Determine the [X, Y] coordinate at the center of the cell enclosing the given text.  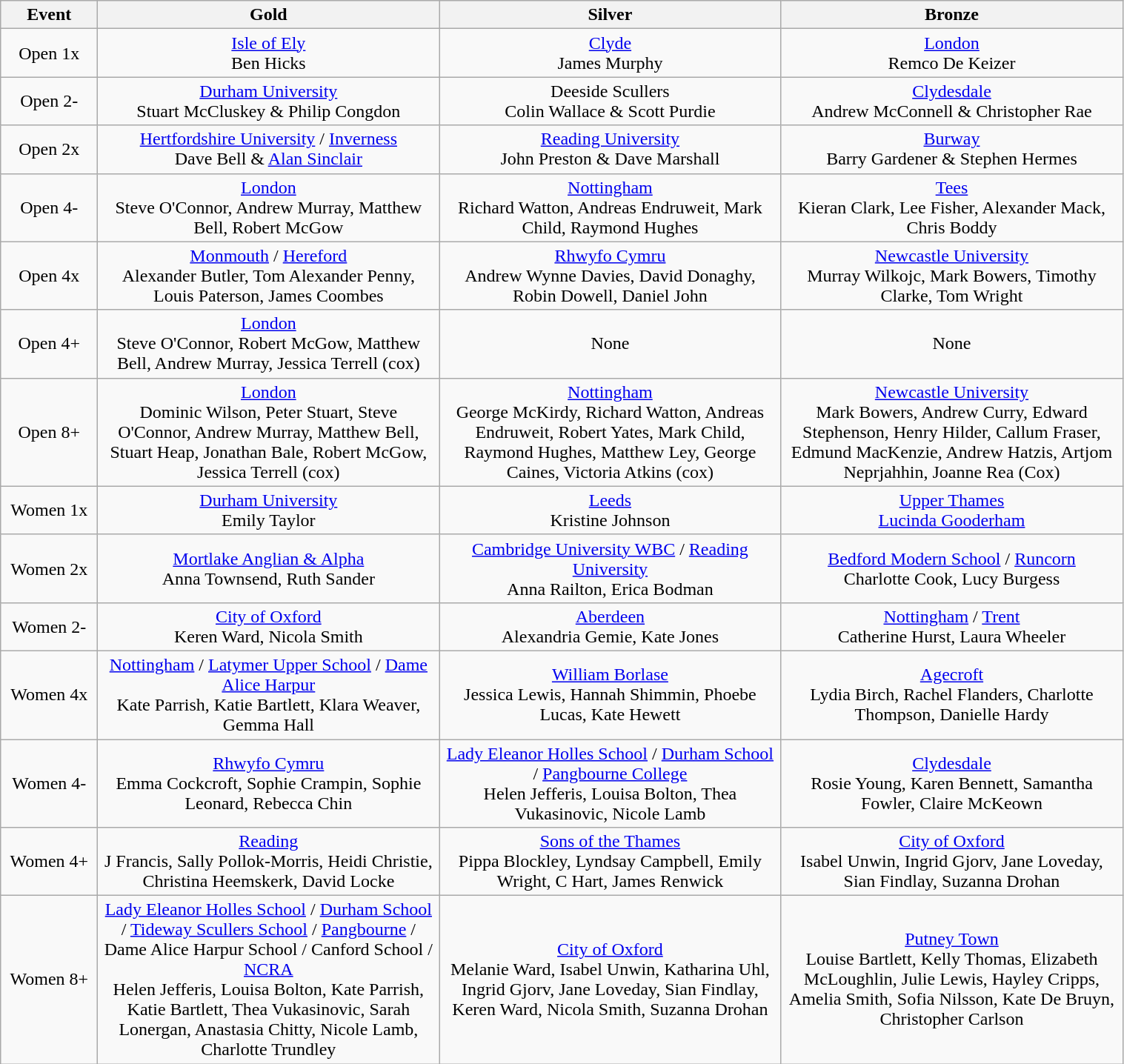
Nottingham Richard Watton, Andreas Endruweit, Mark Child, Raymond Hughes [611, 207]
Open 2- [49, 101]
Deeside Scullers Colin Wallace & Scott Purdie [611, 101]
Women 4+ [49, 862]
City of Oxford Keren Ward, Nicola Smith [268, 627]
London Dominic Wilson, Peter Stuart, Steve O'Connor, Andrew Murray, Matthew Bell, Stuart Heap, Jonathan Bale, Robert McGow, Jessica Terrell (cox) [268, 432]
Bronze [951, 15]
Isle of ElyBen Hicks [268, 53]
Nottingham / TrentCatherine Hurst, Laura Wheeler [951, 627]
TeesKieran Clark, Lee Fisher, Alexander Mack, Chris Boddy [951, 207]
Open 1x [49, 53]
Monmouth / Hereford Alexander Butler, Tom Alexander Penny, Louis Paterson, James Coombes [268, 276]
LeedsKristine Johnson [611, 510]
Open 4+ [49, 344]
LondonRemco De Keizer [951, 53]
Open 4- [49, 207]
Women 1x [49, 510]
Silver [611, 15]
Mortlake Anglian & Alpha Anna Townsend, Ruth Sander [268, 568]
Rhwyfo Cymru Andrew Wynne Davies, David Donaghy, Robin Dowell, Daniel John [611, 276]
BurwayBarry Gardener & Stephen Hermes [951, 150]
William BorlaseJessica Lewis, Hannah Shimmin, Phoebe Lucas, Kate Hewett [611, 695]
Durham University Stuart McCluskey & Philip Congdon [268, 101]
Clyde James Murphy [611, 53]
Women 8+ [49, 980]
Women 4x [49, 695]
Women 2x [49, 568]
Aberdeen Alexandria Gemie, Kate Jones [611, 627]
City of OxfordMelanie Ward, Isabel Unwin, Katharina Uhl, Ingrid Gjorv, Jane Loveday, Sian Findlay, Keren Ward, Nicola Smith, Suzanna Drohan [611, 980]
Event [49, 15]
Reading J Francis, Sally Pollok-Morris, Heidi Christie, Christina Heemskerk, David Locke [268, 862]
Lady Eleanor Holles School / Durham School / Pangbourne College Helen Jefferis, Louisa Bolton, Thea Vukasinovic, Nicole Lamb [611, 784]
Newcastle UniversityMurray Wilkojc, Mark Bowers, Timothy Clarke, Tom Wright [951, 276]
City of OxfordIsabel Unwin, Ingrid Gjorv, Jane Loveday, Sian Findlay, Suzanna Drohan [951, 862]
Open 4x [49, 276]
Durham UniversityEmily Taylor [268, 510]
Upper Thames Lucinda Gooderham [951, 510]
Women 4- [49, 784]
Nottingham / Latymer Upper School / Dame Alice Harpur Kate Parrish, Katie Bartlett, Klara Weaver, Gemma Hall [268, 695]
Clydesdale Andrew McConnell & Christopher Rae [951, 101]
Sons of the Thames Pippa Blockley, Lyndsay Campbell, Emily Wright, C Hart, James Renwick [611, 862]
Rhwyfo Cymru Emma Cockcroft, Sophie Crampin, Sophie Leonard, Rebecca Chin [268, 784]
Gold [268, 15]
London Steve O'Connor, Robert McGow, Matthew Bell, Andrew Murray, Jessica Terrell (cox) [268, 344]
Reading UniversityJohn Preston & Dave Marshall [611, 150]
Agecroft Lydia Birch, Rachel Flanders, Charlotte Thompson, Danielle Hardy [951, 695]
Clydesdale Rosie Young, Karen Bennett, Samantha Fowler, Claire McKeown [951, 784]
London Steve O'Connor, Andrew Murray, Matthew Bell, Robert McGow [268, 207]
Hertfordshire University / Inverness Dave Bell & Alan Sinclair [268, 150]
Bedford Modern School / RuncornCharlotte Cook, Lucy Burgess [951, 568]
Open 2x [49, 150]
Open 8+ [49, 432]
Women 2- [49, 627]
Cambridge University WBC / Reading University Anna Railton, Erica Bodman [611, 568]
